Return (X, Y) of the center of cell containing provided text 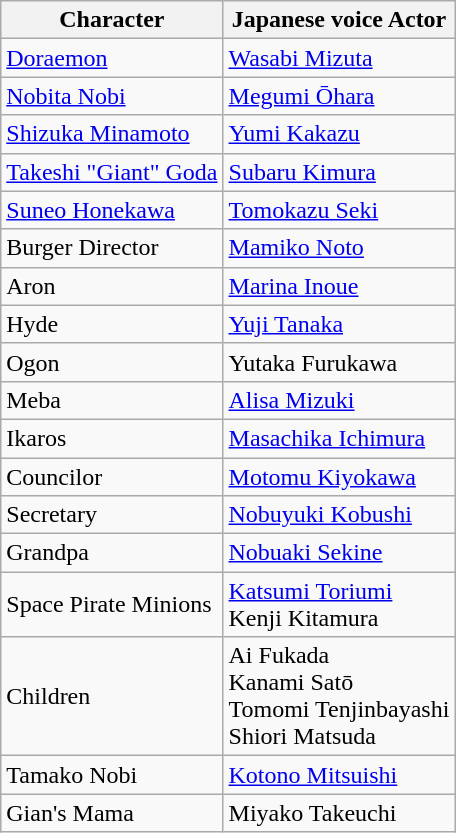
Children (112, 696)
Miyako Takeuchi (339, 813)
Subaru Kimura (339, 172)
Katsumi ToriumiKenji Kitamura (339, 604)
Grandpa (112, 553)
Yutaka Furukawa (339, 362)
Masachika Ichimura (339, 438)
Marina Inoue (339, 286)
Ai FukadaKanami SatōTomomi TenjinbayashiShiori Matsuda (339, 696)
Megumi Ōhara (339, 96)
Shizuka Minamoto (112, 134)
Doraemon (112, 58)
Tamako Nobi (112, 775)
Yuji Tanaka (339, 324)
Ogon (112, 362)
Mamiko Noto (339, 248)
Alisa Mizuki (339, 400)
Takeshi "Giant" Goda (112, 172)
Councilor (112, 477)
Aron (112, 286)
Tomokazu Seki (339, 210)
Meba (112, 400)
Ikaros (112, 438)
Nobuaki Sekine (339, 553)
Nobita Nobi (112, 96)
Kotono Mitsuishi (339, 775)
Hyde (112, 324)
Burger Director (112, 248)
Space Pirate Minions (112, 604)
Gian's Mama (112, 813)
Japanese voice Actor (339, 20)
Motomu Kiyokawa (339, 477)
Secretary (112, 515)
Yumi Kakazu (339, 134)
Wasabi Mizuta (339, 58)
Character (112, 20)
Nobuyuki Kobushi (339, 515)
Suneo Honekawa (112, 210)
